Scan for the cell matching the given text and deliver its (x, y) coordinate at center. 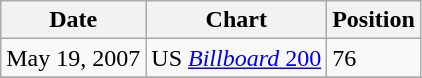
May 19, 2007 (74, 58)
Position (374, 20)
US Billboard 200 (236, 58)
76 (374, 58)
Date (74, 20)
Chart (236, 20)
